Output the [X, Y] coordinate of the center of the cell containing the given text.  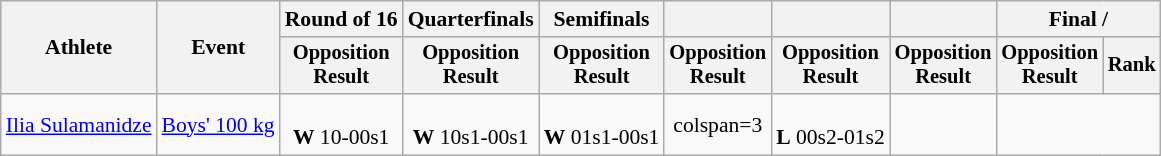
Athlete [79, 48]
Quarterfinals [471, 19]
Boys' 100 kg [218, 124]
Semifinals [602, 19]
Event [218, 48]
Rank [1132, 66]
W 01s1-00s1 [602, 124]
Ilia Sulamanidze [79, 124]
L 00s2-01s2 [830, 124]
Round of 16 [342, 19]
W 10-00s1 [342, 124]
Final / [1078, 19]
colspan=3 [718, 124]
W 10s1-00s1 [471, 124]
